Identify which cell holds the provided text, then report its (X, Y) central coordinate. 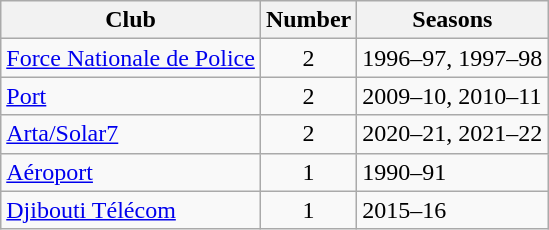
Seasons (452, 20)
Number (308, 20)
2015–16 (452, 210)
Port (131, 96)
Djibouti Télécom (131, 210)
1996–97, 1997–98 (452, 58)
Force Nationale de Police (131, 58)
Aéroport (131, 172)
2009–10, 2010–11 (452, 96)
1990–91 (452, 172)
2020–21, 2021–22 (452, 134)
Club (131, 20)
Arta/Solar7 (131, 134)
